Locate the cell with the specified text and output its (x, y) center coordinate. 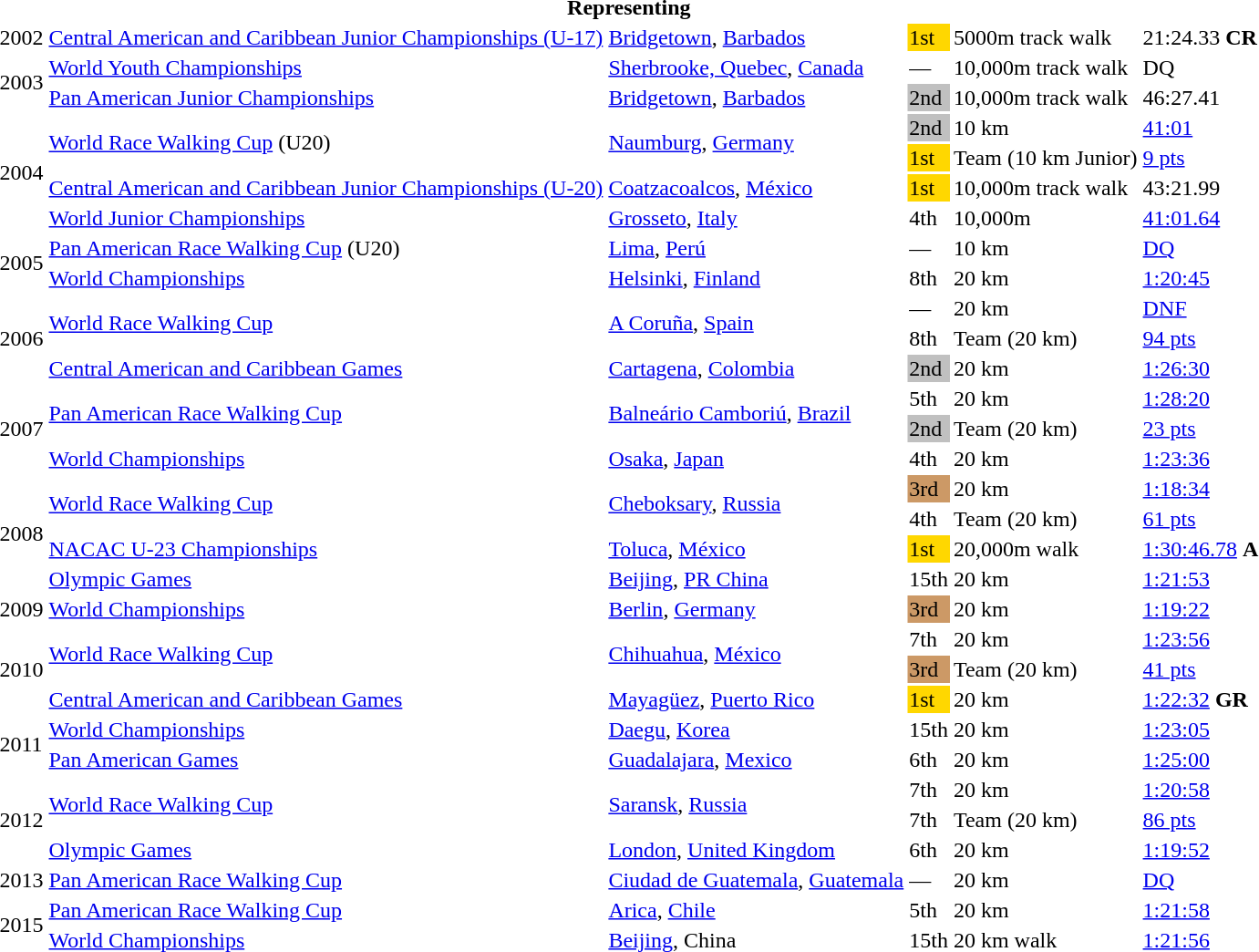
London, United Kingdom (757, 850)
Lima, Perú (757, 248)
Saransk, Russia (757, 804)
Ciudad de Guatemala, Guatemala (757, 880)
10,000m (1045, 218)
Toluca, México (757, 549)
5000m track walk (1045, 37)
Mayagüez, Puerto Rico (757, 699)
Pan American Games (326, 760)
Pan American Race Walking Cup (U20) (326, 248)
Arica, Chile (757, 910)
World Junior Championships (326, 218)
Cheboksary, Russia (757, 503)
Central American and Caribbean Junior Championships (U-20) (326, 188)
Balneário Camboriú, Brazil (757, 414)
World Youth Championships (326, 67)
Daegu, Korea (757, 730)
Cartagena, Colombia (757, 368)
Coatzacoalcos, México (757, 188)
Central American and Caribbean Junior Championships (U-17) (326, 37)
Helsinki, Finland (757, 278)
Naumburg, Germany (757, 142)
Grosseto, Italy (757, 218)
A Coruña, Spain (757, 323)
NACAC U-23 Championships (326, 549)
Pan American Junior Championships (326, 98)
Sherbrooke, Quebec, Canada (757, 67)
Berlin, Germany (757, 609)
Guadalajara, Mexico (757, 760)
World Race Walking Cup (U20) (326, 142)
Beijing, PR China (757, 579)
Chihuahua, México (757, 655)
Team (10 km Junior) (1045, 158)
Osaka, Japan (757, 459)
20,000m walk (1045, 549)
